Scan for the cell matching the given text and deliver its [X, Y] coordinate at center. 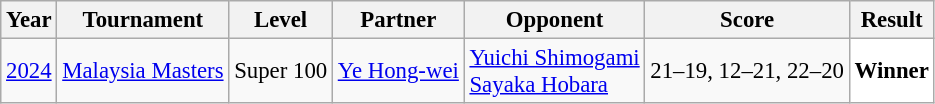
Partner [398, 20]
Level [281, 20]
Ye Hong-wei [398, 72]
Opponent [554, 20]
Tournament [143, 20]
Malaysia Masters [143, 72]
Super 100 [281, 72]
Year [29, 20]
21–19, 12–21, 22–20 [747, 72]
Score [747, 20]
Winner [892, 72]
2024 [29, 72]
Yuichi Shimogami Sayaka Hobara [554, 72]
Result [892, 20]
